Identify which cell holds the provided text, then report its (x, y) central coordinate. 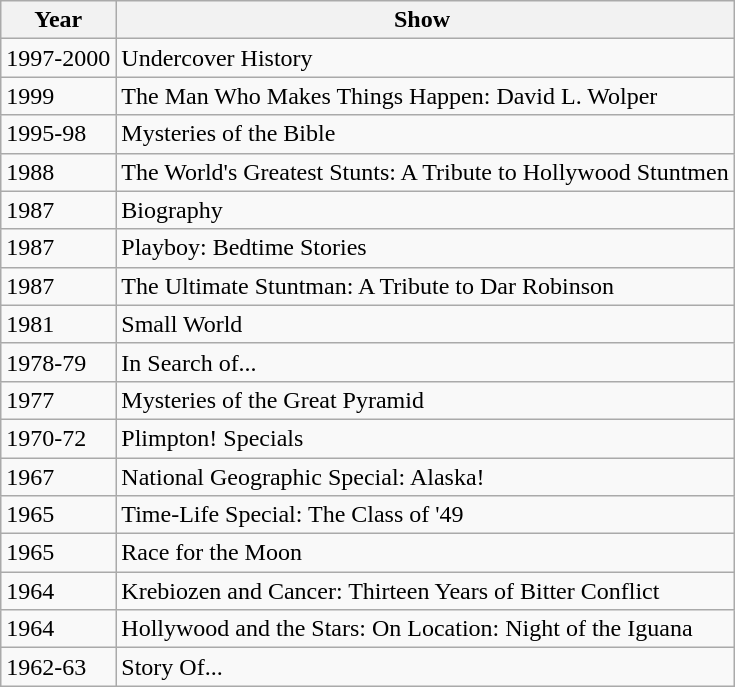
1978-79 (58, 362)
1999 (58, 96)
National Geographic Special: Alaska! (425, 477)
Mysteries of the Bible (425, 134)
1977 (58, 400)
Show (425, 20)
Story Of... (425, 667)
Hollywood and the Stars: On Location: Night of the Iguana (425, 629)
Krebiozen and Cancer: Thirteen Years of Bitter Conflict (425, 591)
Undercover History (425, 58)
Year (58, 20)
1995-98 (58, 134)
The Ultimate Stuntman: A Tribute to Dar Robinson (425, 286)
Race for the Moon (425, 553)
Playboy: Bedtime Stories (425, 248)
The World's Greatest Stunts: A Tribute to Hollywood Stuntmen (425, 172)
Mysteries of the Great Pyramid (425, 400)
1981 (58, 324)
1962-63 (58, 667)
1967 (58, 477)
Small World (425, 324)
1988 (58, 172)
Plimpton! Specials (425, 438)
1970-72 (58, 438)
The Man Who Makes Things Happen: David L. Wolper (425, 96)
Time-Life Special: The Class of '49 (425, 515)
Biography (425, 210)
In Search of... (425, 362)
1997-2000 (58, 58)
